From the cell containing the given text, extract its center point as (x, y) coordinate. 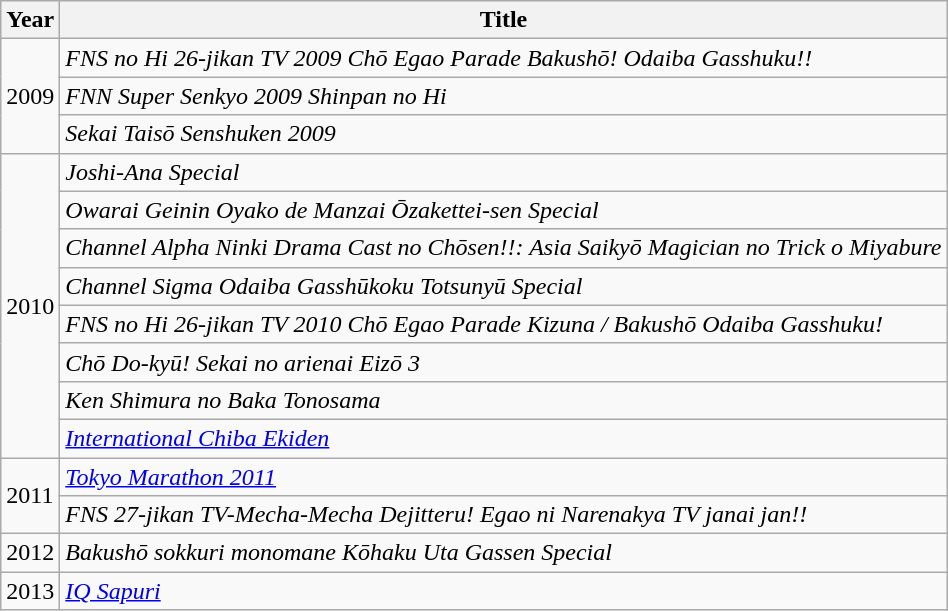
Sekai Taisō Senshuken 2009 (504, 134)
IQ Sapuri (504, 591)
Tokyo Marathon 2011 (504, 477)
Channel Alpha Ninki Drama Cast no Chōsen!!: Asia Saikyō Magician no Trick o Miyabure (504, 248)
Chō Do-kyū! Sekai no arienai Eizō 3 (504, 362)
Bakushō sokkuri monomane Kōhaku Uta Gassen Special (504, 553)
2012 (30, 553)
Title (504, 20)
2013 (30, 591)
International Chiba Ekiden (504, 438)
2009 (30, 96)
Year (30, 20)
FNS no Hi 26-jikan TV 2009 Chō Egao Parade Bakushō! Odaiba Gasshuku!! (504, 58)
Owarai Geinin Oyako de Manzai Ōzakettei-sen Special (504, 210)
Joshi-Ana Special (504, 172)
FNN Super Senkyo 2009 Shinpan no Hi (504, 96)
FNS 27-jikan TV-Mecha-Mecha Dejitteru! Egao ni Narenakya TV janai jan!! (504, 515)
2010 (30, 305)
Ken Shimura no Baka Tonosama (504, 400)
FNS no Hi 26-jikan TV 2010 Chō Egao Parade Kizuna / Bakushō Odaiba Gasshuku! (504, 324)
2011 (30, 496)
Channel Sigma Odaiba Gasshūkoku Totsunyū Special (504, 286)
